Capture the cell that displays the provided text and extract its [x, y] central coordinate. 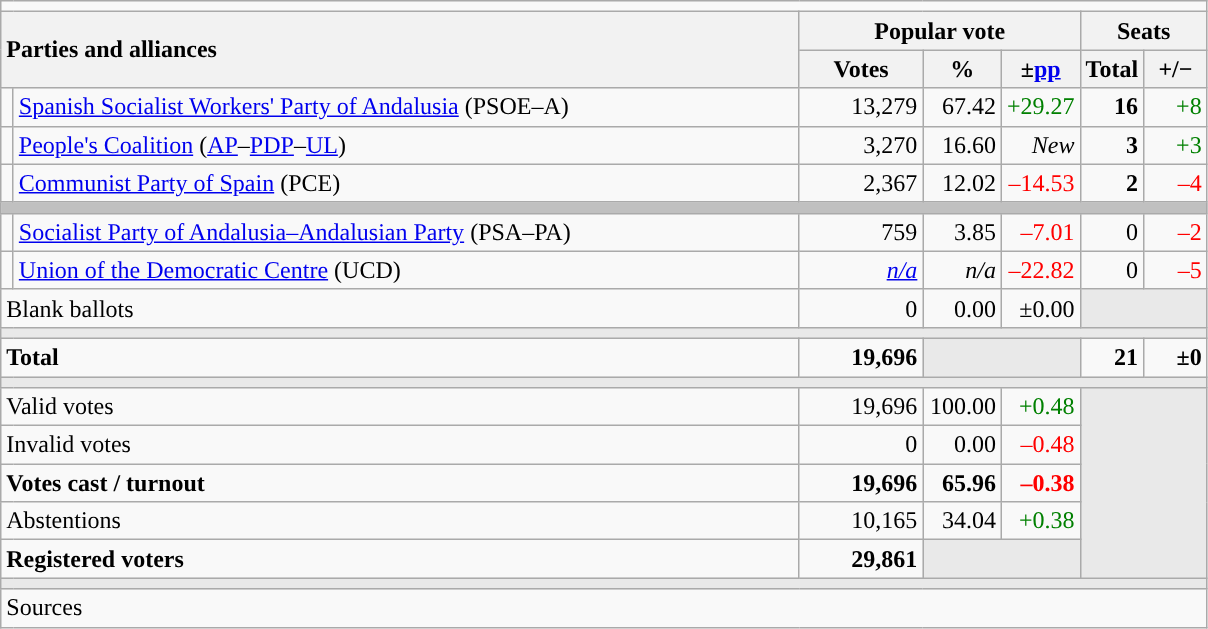
–7.01 [1040, 232]
16.60 [962, 145]
Union of the Democratic Centre (UCD) [406, 270]
+29.27 [1040, 107]
16 [1112, 107]
±0.00 [1040, 308]
Seats [1144, 31]
Votes cast / turnout [400, 483]
+0.48 [1040, 407]
New [1040, 145]
3.85 [962, 232]
+3 [1176, 145]
Spanish Socialist Workers' Party of Andalusia (PSOE–A) [406, 107]
–0.38 [1040, 483]
Blank ballots [400, 308]
Registered voters [400, 559]
–5 [1176, 270]
67.42 [962, 107]
±pp [1040, 69]
10,165 [861, 521]
–4 [1176, 183]
12.02 [962, 183]
29,861 [861, 559]
Invalid votes [400, 445]
–0.48 [1040, 445]
Parties and alliances [400, 50]
–22.82 [1040, 270]
+/− [1176, 69]
2 [1112, 183]
% [962, 69]
2,367 [861, 183]
Votes [861, 69]
Communist Party of Spain (PCE) [406, 183]
–14.53 [1040, 183]
+0.38 [1040, 521]
Popular vote [940, 31]
People's Coalition (AP–PDP–UL) [406, 145]
34.04 [962, 521]
3,270 [861, 145]
759 [861, 232]
3 [1112, 145]
Sources [604, 608]
65.96 [962, 483]
Abstentions [400, 521]
–2 [1176, 232]
+8 [1176, 107]
Socialist Party of Andalusia–Andalusian Party (PSA–PA) [406, 232]
13,279 [861, 107]
Valid votes [400, 407]
100.00 [962, 407]
21 [1112, 357]
±0 [1176, 357]
